Extract the (x, y) coordinate from the center of the cell holding the provided text.  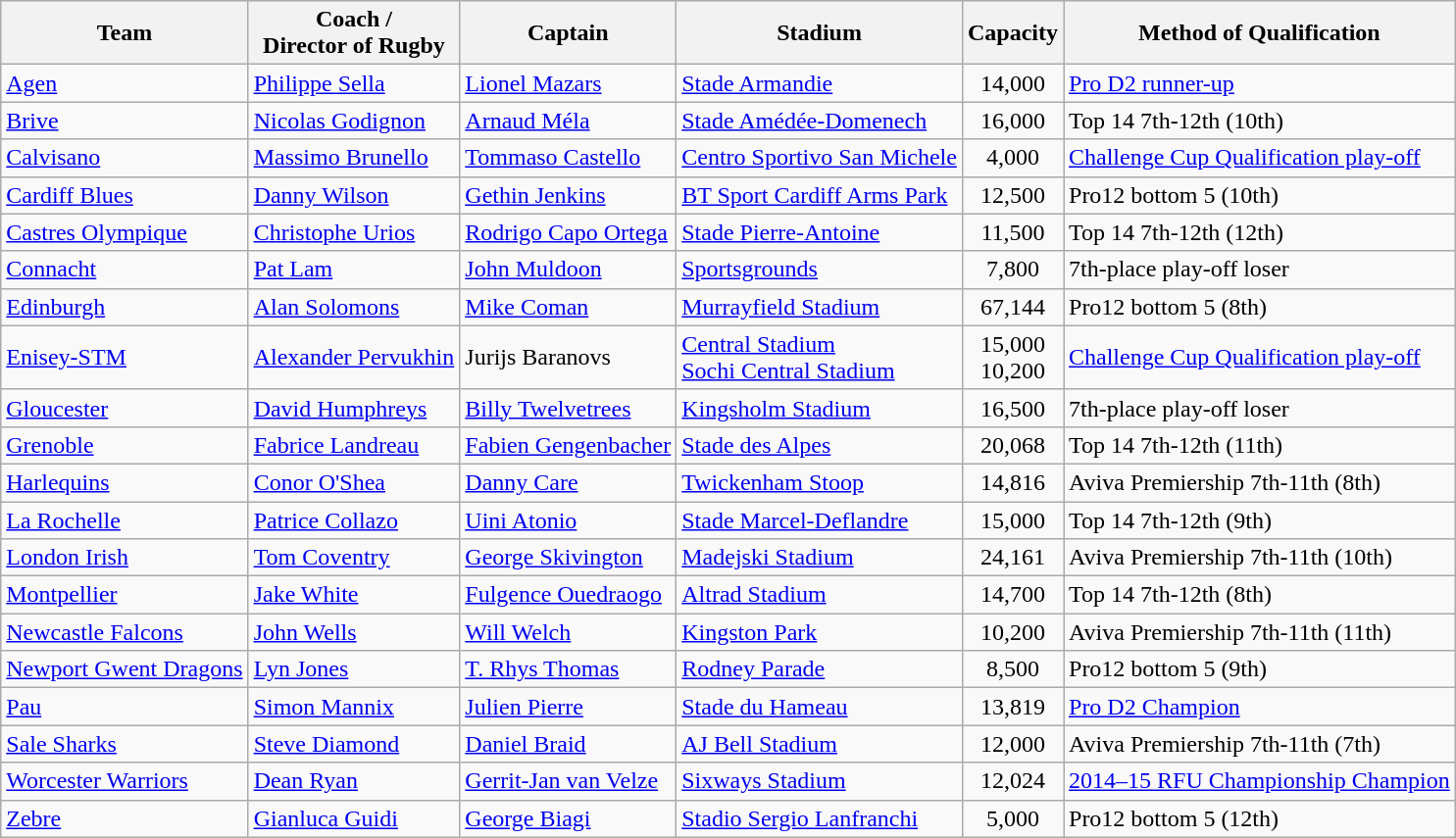
12,000 (1012, 744)
13,819 (1012, 707)
Alan Solomons (354, 307)
67,144 (1012, 307)
Enisey-STM (125, 357)
12,024 (1012, 781)
Stadium (820, 33)
7,800 (1012, 270)
Uini Atonio (569, 520)
11,500 (1012, 232)
Stade Marcel-Deflandre (820, 520)
Fulgence Ouedraogo (569, 595)
Christophe Urios (354, 232)
Pro12 bottom 5 (9th) (1259, 669)
Dean Ryan (354, 781)
16,500 (1012, 408)
Gloucester (125, 408)
Top 14 7th-12th (11th) (1259, 445)
Stade des Alpes (820, 445)
Top 14 7th-12th (8th) (1259, 595)
Top 14 7th-12th (10th) (1259, 121)
Madejski Stadium (820, 558)
Jurijs Baranovs (569, 357)
Aviva Premiership 7th-11th (7th) (1259, 744)
Top 14 7th-12th (9th) (1259, 520)
Murrayfield Stadium (820, 307)
Method of Qualification (1259, 33)
5,000 (1012, 818)
Top 14 7th-12th (12th) (1259, 232)
Capacity (1012, 33)
Arnaud Méla (569, 121)
Altrad Stadium (820, 595)
Tommaso Castello (569, 158)
14,700 (1012, 595)
Jake White (354, 595)
15,000 (1012, 520)
London Irish (125, 558)
Billy Twelvetrees (569, 408)
AJ Bell Stadium (820, 744)
14,816 (1012, 482)
Central StadiumSochi Central Stadium (820, 357)
Tom Coventry (354, 558)
Gerrit-Jan van Velze (569, 781)
Will Welch (569, 632)
15,00010,200 (1012, 357)
Aviva Premiership 7th-11th (11th) (1259, 632)
Pro12 bottom 5 (10th) (1259, 195)
14,000 (1012, 83)
Agen (125, 83)
Cardiff Blues (125, 195)
Stade du Hameau (820, 707)
24,161 (1012, 558)
Gethin Jenkins (569, 195)
Steve Diamond (354, 744)
16,000 (1012, 121)
Kingsholm Stadium (820, 408)
Sportsgrounds (820, 270)
Zebre (125, 818)
Stade Armandie (820, 83)
Gianluca Guidi (354, 818)
Rodrigo Capo Ortega (569, 232)
Newport Gwent Dragons (125, 669)
Calvisano (125, 158)
Montpellier (125, 595)
John Muldoon (569, 270)
Aviva Premiership 7th-11th (10th) (1259, 558)
Pro12 bottom 5 (8th) (1259, 307)
Newcastle Falcons (125, 632)
Fabien Gengenbacher (569, 445)
T. Rhys Thomas (569, 669)
John Wells (354, 632)
4,000 (1012, 158)
Lyn Jones (354, 669)
Mike Coman (569, 307)
Twickenham Stoop (820, 482)
Fabrice Landreau (354, 445)
Pro D2 Champion (1259, 707)
Team (125, 33)
12,500 (1012, 195)
Sixways Stadium (820, 781)
Conor O'Shea (354, 482)
Danny Care (569, 482)
La Rochelle (125, 520)
Daniel Braid (569, 744)
Simon Mannix (354, 707)
Stadio Sergio Lanfranchi (820, 818)
Connacht (125, 270)
20,068 (1012, 445)
Alexander Pervukhin (354, 357)
Centro Sportivo San Michele (820, 158)
Kingston Park (820, 632)
Massimo Brunello (354, 158)
Rodney Parade (820, 669)
David Humphreys (354, 408)
Edinburgh (125, 307)
2014–15 RFU Championship Champion (1259, 781)
Lionel Mazars (569, 83)
Pau (125, 707)
Brive (125, 121)
George Biagi (569, 818)
Julien Pierre (569, 707)
Pro12 bottom 5 (12th) (1259, 818)
Pat Lam (354, 270)
Stade Pierre-Antoine (820, 232)
Grenoble (125, 445)
Captain (569, 33)
Worcester Warriors (125, 781)
Philippe Sella (354, 83)
Danny Wilson (354, 195)
10,200 (1012, 632)
BT Sport Cardiff Arms Park (820, 195)
Coach /Director of Rugby (354, 33)
Patrice Collazo (354, 520)
8,500 (1012, 669)
Aviva Premiership 7th-11th (8th) (1259, 482)
George Skivington (569, 558)
Harlequins (125, 482)
Pro D2 runner-up (1259, 83)
Stade Amédée-Domenech (820, 121)
Sale Sharks (125, 744)
Nicolas Godignon (354, 121)
Castres Olympique (125, 232)
